Search for the cell housing the specified text and yield its [X, Y] center coordinate. 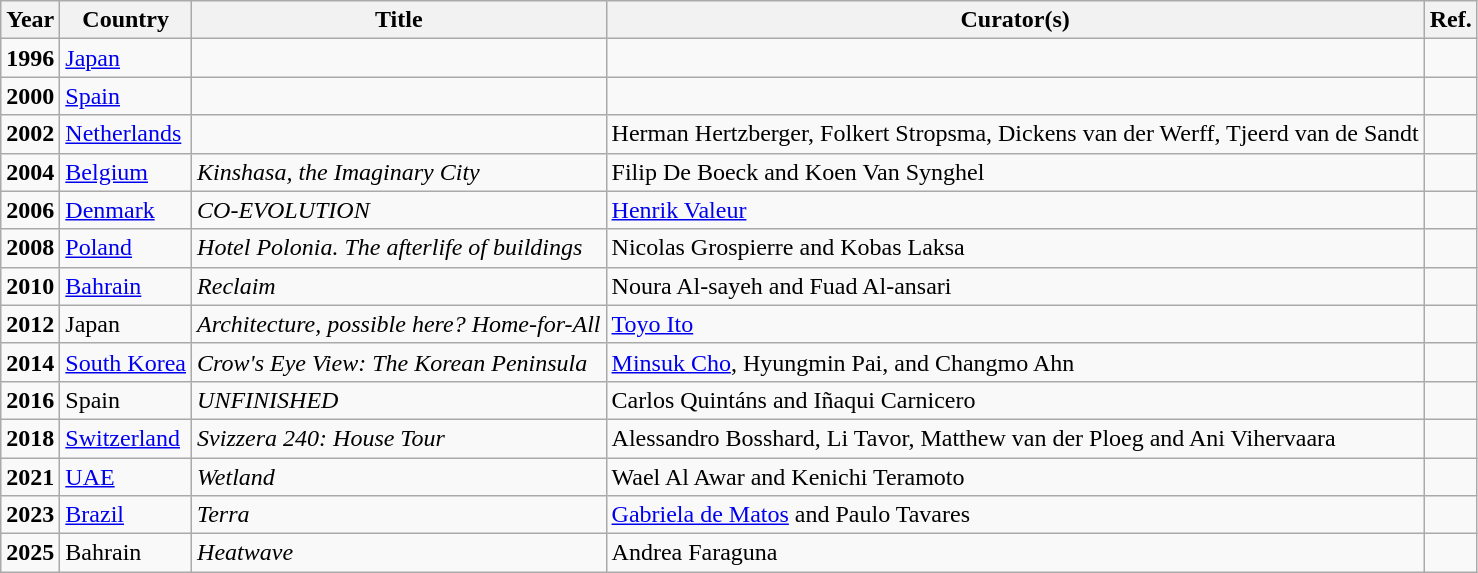
Heatwave [399, 553]
Filip De Boeck and Koen Van Synghel [1015, 172]
Henrik Valeur [1015, 210]
1996 [30, 58]
Nicolas Grospierre and Kobas Laksa [1015, 248]
Architecture, possible here? Home-for-All [399, 324]
Year [30, 20]
Minsuk Cho, Hyungmin Pai, and Changmo Ahn [1015, 362]
Reclaim [399, 286]
Alessandro Bosshard, Li Tavor, Matthew van der Ploeg and Ani Vihervaara [1015, 438]
Andrea Faraguna [1015, 553]
Toyo Ito [1015, 324]
Netherlands [126, 134]
Wetland [399, 477]
Noura Al-sayeh and Fuad Al-ansari [1015, 286]
Title [399, 20]
Belgium [126, 172]
Denmark [126, 210]
Herman Hertzberger, Folkert Stropsma, Dickens van der Werff, Tjeerd van de Sandt [1015, 134]
Kinshasa, the Imaginary City [399, 172]
2000 [30, 96]
Country [126, 20]
2014 [30, 362]
South Korea [126, 362]
UAE [126, 477]
Poland [126, 248]
2010 [30, 286]
Terra [399, 515]
2004 [30, 172]
Wael Al Awar and Kenichi Teramoto [1015, 477]
2012 [30, 324]
2016 [30, 400]
UNFINISHED [399, 400]
Svizzera 240: House Tour [399, 438]
2023 [30, 515]
CO-EVOLUTION [399, 210]
2021 [30, 477]
Carlos Quintáns and Iñaqui Carnicero [1015, 400]
2002 [30, 134]
2008 [30, 248]
Curator(s) [1015, 20]
Switzerland [126, 438]
2025 [30, 553]
Brazil [126, 515]
2006 [30, 210]
Ref. [1450, 20]
2018 [30, 438]
Crow's Eye View: The Korean Peninsula [399, 362]
Gabriela de Matos and Paulo Tavares [1015, 515]
Hotel Polonia. The afterlife of buildings [399, 248]
